From the cell containing the given text, extract its center point as [x, y] coordinate. 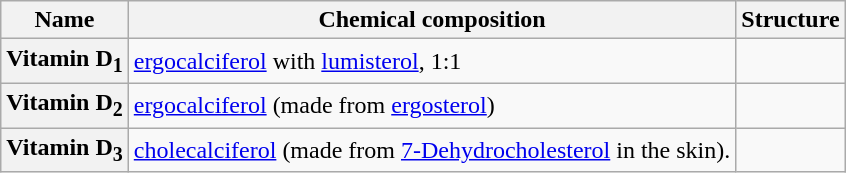
ergocalciferol (made from ergosterol) [432, 105]
ergocalciferol with lumisterol, 1:1 [432, 61]
Vitamin D3 [65, 150]
Chemical composition [432, 20]
Vitamin D1 [65, 61]
cholecalciferol (made from 7-Dehydrocholesterol in the skin). [432, 150]
Structure [790, 20]
Name [65, 20]
Vitamin D2 [65, 105]
